Capture the cell that displays the provided text and extract its [X, Y] central coordinate. 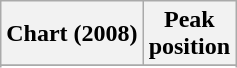
Chart (2008) [72, 34]
Peakposition [189, 34]
